Determine the [X, Y] coordinate at the center of the cell enclosing the given text.  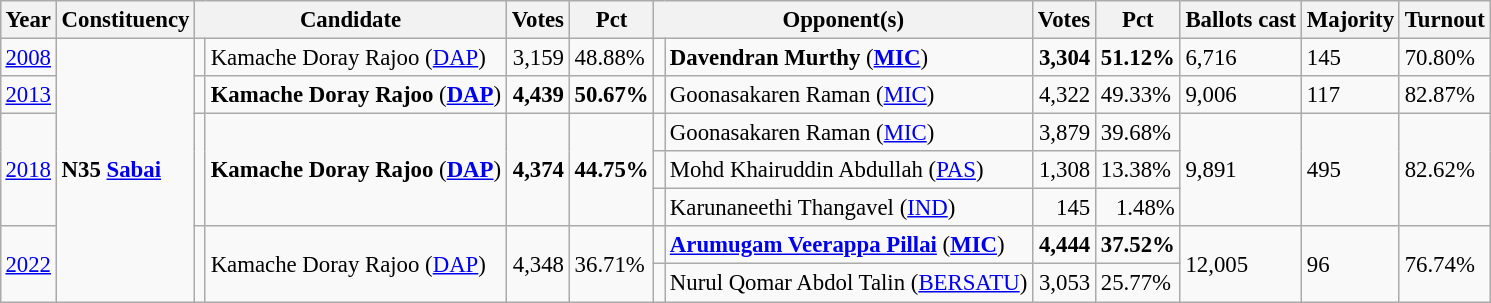
3,053 [1064, 283]
4,348 [538, 264]
3,879 [1064, 133]
36.71% [612, 264]
4,439 [538, 95]
12,005 [1240, 264]
4,322 [1064, 95]
50.67% [612, 95]
44.75% [612, 170]
Davendran Murthy (MIC) [849, 57]
4,374 [538, 170]
N35 Sabai [125, 170]
25.77% [1138, 283]
Mohd Khairuddin Abdullah (PAS) [849, 170]
96 [1350, 264]
495 [1350, 170]
37.52% [1138, 245]
Arumugam Veerappa Pillai (MIC) [849, 245]
Opponent(s) [844, 20]
9,006 [1240, 95]
9,891 [1240, 170]
Constituency [125, 20]
2013 [28, 95]
Karunaneethi Thangavel (IND) [849, 208]
Majority [1350, 20]
Turnout [1444, 20]
Ballots cast [1240, 20]
49.33% [1138, 95]
Year [28, 20]
51.12% [1138, 57]
4,444 [1064, 245]
3,304 [1064, 57]
76.74% [1444, 264]
Nurul Qomar Abdol Talin (BERSATU) [849, 283]
3,159 [538, 57]
70.80% [1444, 57]
82.87% [1444, 95]
Candidate [351, 20]
2008 [28, 57]
39.68% [1138, 133]
13.38% [1138, 170]
6,716 [1240, 57]
2018 [28, 170]
1,308 [1064, 170]
2022 [28, 264]
48.88% [612, 57]
1.48% [1138, 208]
117 [1350, 95]
82.62% [1444, 170]
